Search for the cell housing the specified text and yield its [X, Y] center coordinate. 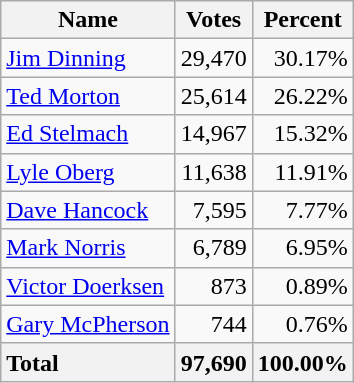
0.76% [302, 324]
873 [214, 286]
11,638 [214, 172]
Total [88, 362]
0.89% [302, 286]
Mark Norris [88, 248]
Lyle Oberg [88, 172]
25,614 [214, 96]
14,967 [214, 134]
26.22% [302, 96]
Votes [214, 20]
97,690 [214, 362]
7.77% [302, 210]
30.17% [302, 58]
29,470 [214, 58]
7,595 [214, 210]
15.32% [302, 134]
6.95% [302, 248]
Gary McPherson [88, 324]
Ted Morton [88, 96]
Name [88, 20]
11.91% [302, 172]
Victor Doerksen [88, 286]
Jim Dinning [88, 58]
744 [214, 324]
100.00% [302, 362]
Ed Stelmach [88, 134]
Percent [302, 20]
6,789 [214, 248]
Dave Hancock [88, 210]
